Find where the given text appears and provide that cell's center as [x, y] coordinate. 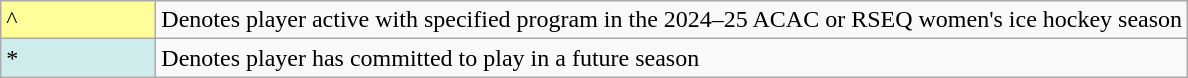
Denotes player has committed to play in a future season [672, 58]
* [78, 58]
^ [78, 20]
Denotes player active with specified program in the 2024–25 ACAC or RSEQ women's ice hockey season [672, 20]
